Detect which cell encompasses the target text, then output its [X, Y] center coordinate. 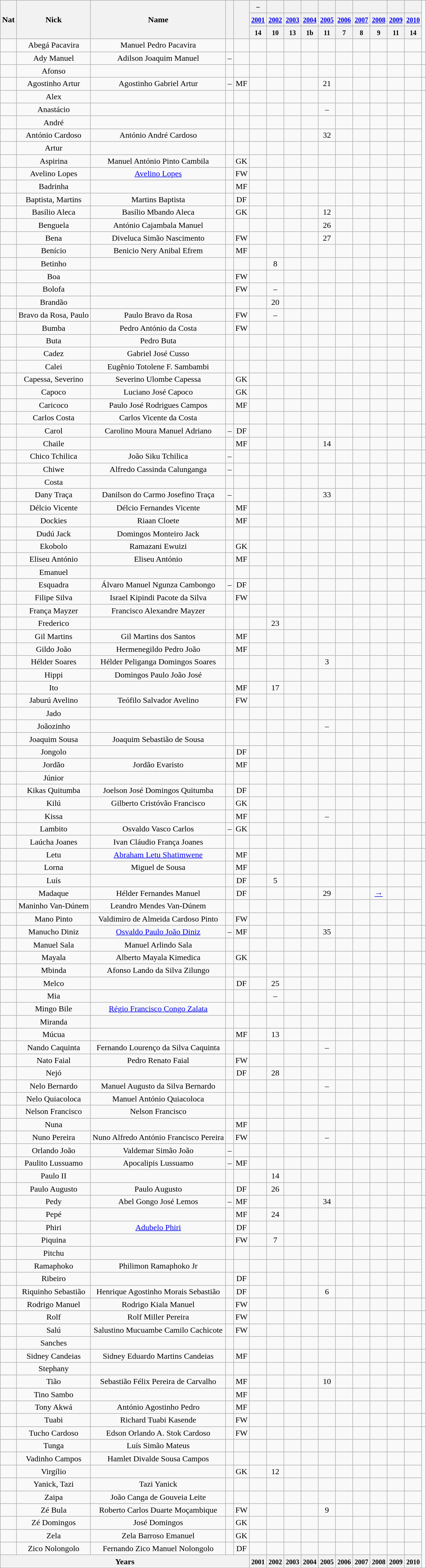
Adilson Joaquim Manuel [158, 58]
Betinho [53, 264]
Brandão [53, 302]
José Domingos [158, 1523]
Zaipa [53, 1497]
→ [379, 893]
Badrinha [53, 187]
17 [275, 688]
Nejó [53, 1073]
Chico Tchilica [53, 456]
Pedro António da Costa [158, 328]
Chiwe [53, 469]
3 [327, 662]
Salustino Mucuambe Camilo Cachicote [158, 1330]
Alfredo Cassinda Calunganga [158, 469]
6 [327, 1292]
Jordão Evaristo [158, 765]
Tino Sambo [53, 1394]
Carlos Vicente da Costa [158, 418]
Ady Manuel [53, 58]
Sidney Candeias [53, 1356]
Henrique Agostinho Morais Sebastião [158, 1292]
Jaburú Avelino [53, 700]
Zé Domingos [53, 1523]
Esquadra [53, 585]
Paulo Bravo da Rosa [158, 315]
Teófilo Salvador Avelino [158, 700]
Pedy [53, 1202]
Zico Nolongolo [53, 1548]
Kikas Quitumba [53, 791]
Délcio Vicente [53, 508]
Hélder Soares [53, 662]
Name [158, 20]
Ramaphoko [53, 1266]
Sanches [53, 1343]
21 [327, 84]
Tuabi [53, 1420]
Salú [53, 1330]
Basílio Mbando Aleca [158, 212]
Eugênio Totolene F. Sambambi [158, 366]
Severino Ulombe Capessa [158, 379]
Hermenegildo Pedro João [158, 649]
João Siku Tchilica [158, 456]
Riaan Cloete [158, 521]
Alberto Mayala Kimedica [158, 957]
35 [327, 932]
Baptista, Martins [53, 200]
29 [327, 893]
Zela Barroso Emanuel [158, 1536]
Afonso [53, 71]
Chaile [53, 444]
Joaquim Sousa [53, 739]
Ivan Cláudio França Joanes [158, 842]
Jado [53, 713]
Nelo Quiacoloca [53, 1099]
Nato Faial [53, 1060]
Hamlet Divalde Sousa Campos [158, 1459]
Martins Baptista [158, 200]
Capessa, Severino [53, 379]
23 [275, 623]
Agostinho Artur [53, 84]
1b [310, 32]
Pepé [53, 1215]
João Canga de Gouveia Leite [158, 1497]
Zela [53, 1536]
Years [125, 1561]
Anastácio [53, 109]
Nando Caquinta [53, 1047]
Paulo II [53, 1176]
Piquina [53, 1240]
Pitchu [53, 1253]
Luís [53, 880]
Sebastião Félix Pereira de Carvalho [158, 1381]
Leandro Mendes Van-Dúnem [158, 906]
Luís Simão Mateus [158, 1446]
Aspirina [53, 161]
Frederico [53, 623]
34 [327, 1202]
Domingos Monteiro Jack [158, 533]
Paulito Lussuamo [53, 1163]
Orlando João [53, 1150]
Alex [53, 97]
Paulo José Rodrigues Campos [158, 405]
Benício [53, 251]
Nick [53, 20]
Emanuel [53, 572]
Mia [53, 996]
Buta [53, 341]
Ramazani Ewuizi [158, 546]
Ribeiro [53, 1279]
Calei [53, 366]
Edson Orlando A. Stok Cardoso [158, 1433]
António Agostinho Pedro [158, 1407]
Jordão [53, 765]
Afonso Lando da Silva Zilungo [158, 970]
Dany Traça [53, 495]
Luciano José Capoco [158, 392]
Lorna [53, 868]
França Mayzer [53, 611]
Diveluca Simão Nascimento [158, 238]
28 [275, 1073]
Apocalipis Lussuamo [158, 1163]
Bena [53, 238]
Régio Francisco Congo Zalata [158, 1009]
Rolf [53, 1317]
Nuno Pereira [53, 1137]
Fernando Lourenço da Silva Caquinta [158, 1047]
Zé Bula [53, 1510]
Pedro Renato Faial [158, 1060]
25 [275, 983]
Júnior [53, 777]
Filipe Silva [53, 598]
Richard Tuabi Kasende [158, 1420]
Francisco Alexandre Mayzer [158, 611]
António Cardoso [53, 135]
Manuel Pedro Pacavira [158, 45]
Tião [53, 1381]
Hélder Fernandes Manuel [158, 893]
32 [327, 135]
Boa [53, 276]
Capoco [53, 392]
Laúcha Joanes [53, 842]
Manuel António Pinto Cambila [158, 161]
Miguel de Sousa [158, 868]
Phiri [53, 1227]
Hippi [53, 675]
Osvaldo Vasco Carlos [158, 829]
Valdemar Simão João [158, 1150]
Carolino Moura Manuel Adriano [158, 431]
Israel Kipindi Pacote da Silva [158, 598]
Manuel Augusto da Silva Bernardo [158, 1086]
Délcio Fernandes Vicente [158, 508]
Philimon Ramaphoko Jr [158, 1266]
Letu [53, 855]
Gilberto Cristóvão Francisco [158, 803]
Rolf Miller Pereira [158, 1317]
Jongolo [53, 752]
Miranda [53, 1022]
Adubelo Phiri [158, 1227]
Nat [8, 20]
Mbinda [53, 970]
Joãozinho [53, 726]
Bolofa [53, 289]
Osvaldo Paulo João Diniz [158, 932]
Agostinho Gabriel Artur [158, 84]
Fernando Zico Manuel Nolongolo [158, 1548]
Gil Martins [53, 636]
Manucho Diniz [53, 932]
Gil Martins dos Santos [158, 636]
Sidney Eduardo Martins Candeias [158, 1356]
Artur [53, 148]
Lambito [53, 829]
Abegá Pacavira [53, 45]
Costa [53, 482]
33 [327, 495]
Carol [53, 431]
Tony Akwá [53, 1407]
Dudú Jack [53, 533]
Danilson do Carmo Josefino Traça [158, 495]
Mayala [53, 957]
27 [327, 238]
Yanick, Tazi [53, 1484]
Melco [53, 983]
24 [275, 1215]
Joaquim Sebastião de Sousa [158, 739]
Manuel António Quiacoloca [158, 1099]
Benicio Nery Anibal Efrem [158, 251]
André [53, 122]
Bravo da Rosa, Paulo [53, 315]
Madaque [53, 893]
Nuno Alfredo António Francisco Pereira [158, 1137]
Tazi Yanick [158, 1484]
Cadez [53, 353]
Carlos Costa [53, 418]
Kissa [53, 816]
Nuna [53, 1124]
Bumba [53, 328]
António Cajambala Manuel [158, 225]
Abel Gongo José Lemos [158, 1202]
20 [275, 302]
Manuel Arlindo Sala [158, 945]
Mingo Bile [53, 1009]
Nelo Bernardo [53, 1086]
Pedro Buta [158, 341]
Ekobolo [53, 546]
Maninho Van-Dúnem [53, 906]
Mano Pinto [53, 919]
Álvaro Manuel Ngunza Cambongo [158, 585]
Domingos Paulo João José [158, 675]
5 [275, 880]
Tucho Cardoso [53, 1433]
Stephany [53, 1368]
Virgílio [53, 1471]
Benguela [53, 225]
Gildo João [53, 649]
Gabriel José Cusso [158, 353]
Rodrigo Kiala Manuel [158, 1304]
Basílio Aleca [53, 212]
Múcua [53, 1035]
Dockies [53, 521]
Joelson José Domingos Quitumba [158, 791]
Hélder Peliganga Domingos Soares [158, 662]
António André Cardoso [158, 135]
Kilú [53, 803]
Abraham Letu Shatimwene [158, 855]
Valdimiro de Almeida Cardoso Pinto [158, 919]
Vadinho Campos [53, 1459]
Caricoco [53, 405]
Roberto Carlos Duarte Moçambique [158, 1510]
Manuel Sala [53, 945]
Ito [53, 688]
Riquinho Sebastião [53, 1292]
Tunga [53, 1446]
Rodrigo Manuel [53, 1304]
